Identify which cell holds the provided text, then report its (X, Y) central coordinate. 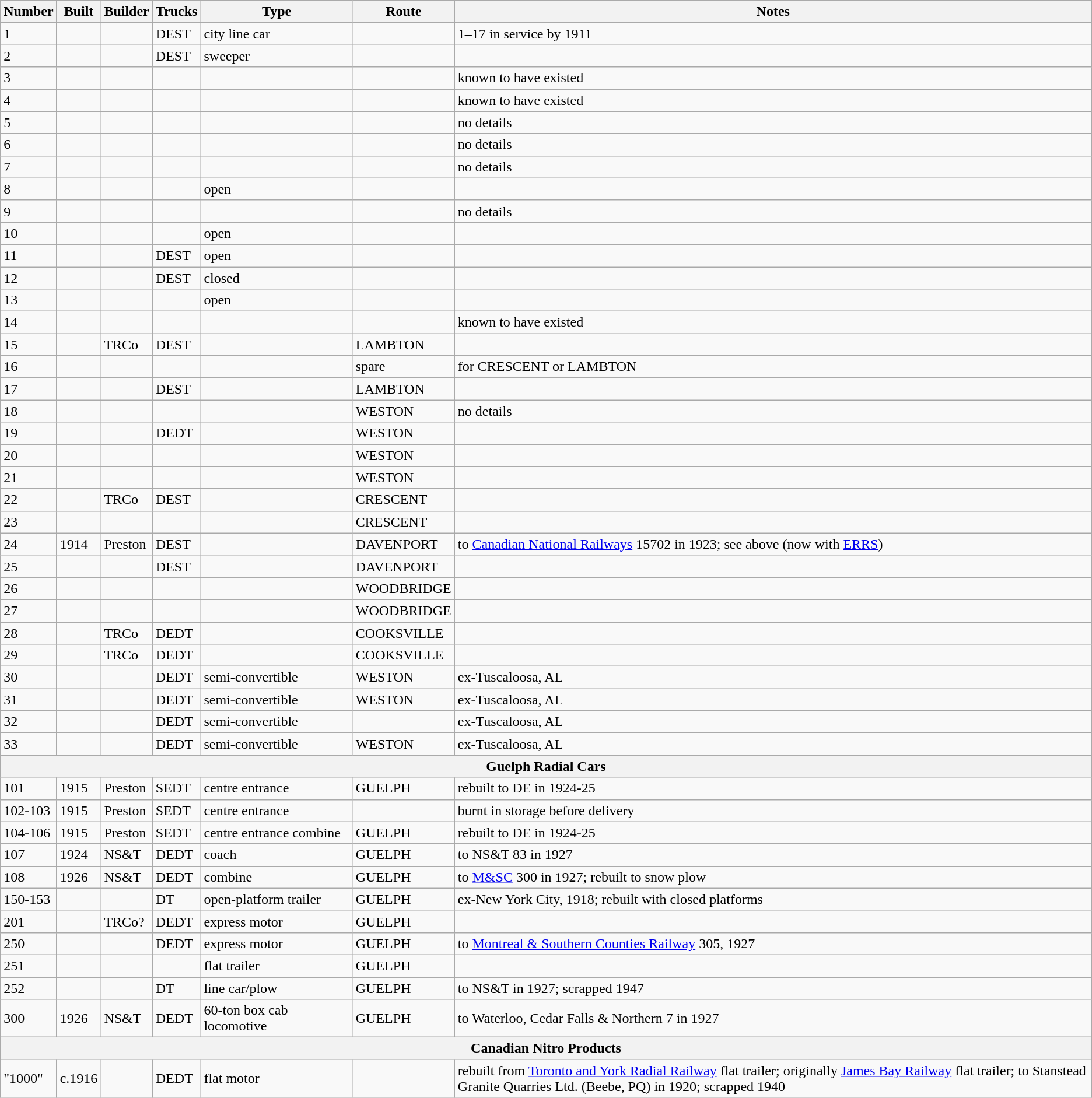
7 (29, 167)
4 (29, 100)
251 (29, 966)
1924 (79, 855)
city line car (276, 34)
Built (79, 12)
TRCo? (127, 921)
8 (29, 189)
10 (29, 233)
150-153 (29, 899)
combine (276, 877)
Trucks (176, 12)
Notes (773, 12)
12 (29, 278)
Route (404, 12)
1–17 in service by 1911 (773, 34)
28 (29, 633)
20 (29, 455)
27 (29, 611)
Guelph Radial Cars (546, 766)
open-platform trailer (276, 899)
flat motor (276, 1079)
line car/plow (276, 988)
3 (29, 78)
coach (276, 855)
30 (29, 678)
101 (29, 788)
25 (29, 566)
31 (29, 700)
1914 (79, 544)
23 (29, 522)
to Waterloo, Cedar Falls & Northern 7 in 1927 (773, 1018)
32 (29, 722)
60-ton box cab locomotive (276, 1018)
spare (404, 367)
24 (29, 544)
1 (29, 34)
c.1916 (79, 1079)
to Montreal & Southern Counties Railway 305, 1927 (773, 943)
14 (29, 322)
9 (29, 211)
to NS&T in 1927; scrapped 1947 (773, 988)
ex-New York City, 1918; rebuilt with closed platforms (773, 899)
to M&SC 300 in 1927; rebuilt to snow plow (773, 877)
"1000" (29, 1079)
19 (29, 433)
18 (29, 411)
15 (29, 345)
33 (29, 744)
250 (29, 943)
burnt in storage before delivery (773, 811)
Canadian Nitro Products (546, 1048)
6 (29, 145)
11 (29, 255)
201 (29, 921)
26 (29, 588)
16 (29, 367)
102-103 (29, 811)
for CRESCENT or LAMBTON (773, 367)
21 (29, 478)
to NS&T 83 in 1927 (773, 855)
5 (29, 122)
108 (29, 877)
107 (29, 855)
13 (29, 300)
2 (29, 56)
sweeper (276, 56)
252 (29, 988)
17 (29, 389)
Number (29, 12)
29 (29, 655)
closed (276, 278)
300 (29, 1018)
to Canadian National Railways 15702 in 1923; see above (now with ERRS) (773, 544)
22 (29, 500)
Type (276, 12)
104-106 (29, 833)
flat trailer (276, 966)
Builder (127, 12)
centre entrance combine (276, 833)
